Search for the cell housing the specified text and yield its (x, y) center coordinate. 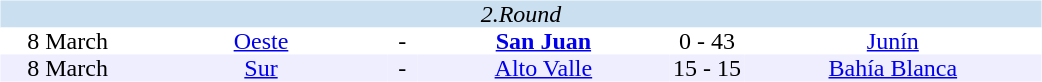
15 - 15 (707, 68)
Oeste (262, 42)
2.Round (520, 14)
Bahía Blanca (892, 68)
Junín (892, 42)
Sur (262, 68)
Alto Valle (544, 68)
San Juan (544, 42)
0 - 43 (707, 42)
